Detect which cell encompasses the target text, then output its (x, y) center coordinate. 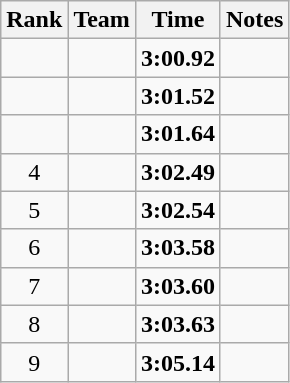
9 (34, 362)
5 (34, 210)
Time (178, 20)
3:02.49 (178, 172)
3:03.63 (178, 324)
Team (102, 20)
Notes (254, 20)
8 (34, 324)
3:01.64 (178, 134)
3:02.54 (178, 210)
3:05.14 (178, 362)
Rank (34, 20)
3:00.92 (178, 58)
4 (34, 172)
6 (34, 248)
3:01.52 (178, 96)
3:03.58 (178, 248)
7 (34, 286)
3:03.60 (178, 286)
